Output the [X, Y] coordinate of the center of the cell containing the given text.  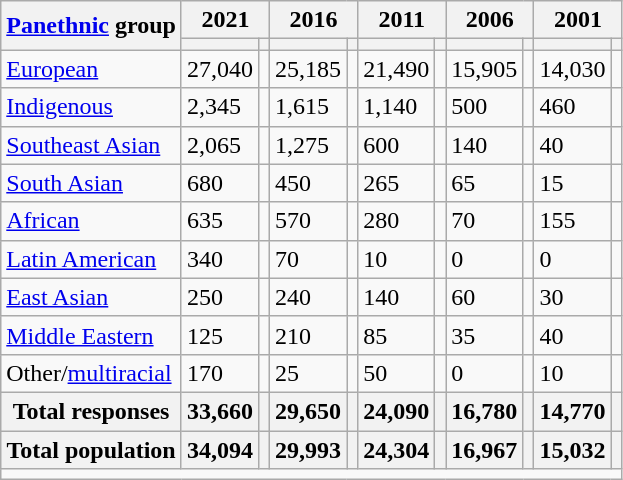
50 [396, 373]
Indigenous [92, 107]
155 [572, 221]
East Asian [92, 297]
2,065 [220, 145]
25 [308, 373]
2016 [314, 20]
2021 [225, 20]
1,615 [308, 107]
240 [308, 297]
South Asian [92, 183]
35 [484, 335]
170 [220, 373]
500 [484, 107]
600 [396, 145]
14,770 [572, 411]
Middle Eastern [92, 335]
1,140 [396, 107]
85 [396, 335]
27,040 [220, 69]
25,185 [308, 69]
Panethnic group [92, 26]
2,345 [220, 107]
14,030 [572, 69]
280 [396, 221]
210 [308, 335]
African [92, 221]
265 [396, 183]
60 [484, 297]
450 [308, 183]
Total population [92, 449]
24,304 [396, 449]
680 [220, 183]
29,993 [308, 449]
15 [572, 183]
30 [572, 297]
65 [484, 183]
2011 [402, 20]
Total responses [92, 411]
460 [572, 107]
29,650 [308, 411]
21,490 [396, 69]
34,094 [220, 449]
635 [220, 221]
16,967 [484, 449]
33,660 [220, 411]
Southeast Asian [92, 145]
Latin American [92, 259]
1,275 [308, 145]
570 [308, 221]
125 [220, 335]
2001 [578, 20]
European [92, 69]
340 [220, 259]
250 [220, 297]
15,905 [484, 69]
2006 [490, 20]
Other/multiracial [92, 373]
24,090 [396, 411]
15,032 [572, 449]
16,780 [484, 411]
